Return (x, y) of the center of cell containing provided text 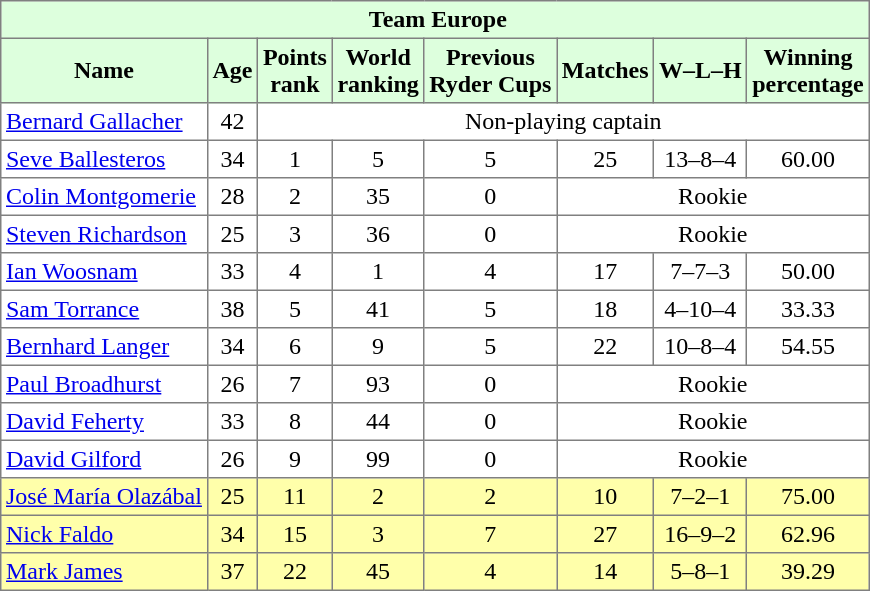
41 (378, 309)
6 (296, 347)
38 (232, 309)
17 (606, 272)
62.96 (808, 534)
11 (296, 497)
José María Olazábal (104, 497)
Name (104, 70)
Mark James (104, 572)
10–8–4 (700, 347)
Sam Torrance (104, 309)
93 (378, 384)
99 (378, 459)
27 (606, 534)
36 (378, 234)
45 (378, 572)
4–10–4 (700, 309)
54.55 (808, 347)
Winningpercentage (808, 70)
8 (296, 422)
Colin Montgomerie (104, 197)
Seve Ballesteros (104, 159)
10 (606, 497)
28 (232, 197)
Paul Broadhurst (104, 384)
Worldranking (378, 70)
33.33 (808, 309)
7–2–1 (700, 497)
35 (378, 197)
15 (296, 534)
37 (232, 572)
13–8–4 (700, 159)
7–7–3 (700, 272)
50.00 (808, 272)
42 (232, 122)
Bernard Gallacher (104, 122)
Age (232, 70)
5–8–1 (700, 572)
Team Europe (435, 20)
Matches (606, 70)
44 (378, 422)
Nick Faldo (104, 534)
75.00 (808, 497)
PreviousRyder Cups (490, 70)
Steven Richardson (104, 234)
David Feherty (104, 422)
Non-playing captain (564, 122)
David Gilford (104, 459)
16–9–2 (700, 534)
39.29 (808, 572)
Bernhard Langer (104, 347)
14 (606, 572)
W–L–H (700, 70)
Ian Woosnam (104, 272)
60.00 (808, 159)
Pointsrank (296, 70)
18 (606, 309)
